Provide the (X, Y) coordinate of the cell's center where the given text is located.  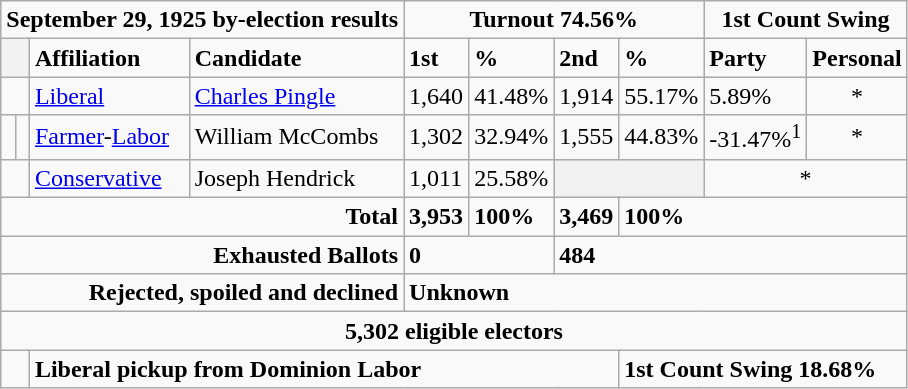
32.94% (512, 138)
2nd (586, 58)
Charles Pingle (296, 96)
41.48% (512, 96)
484 (731, 255)
Affiliation (109, 58)
5.89% (756, 96)
1st Count Swing (806, 20)
1,640 (436, 96)
William McCombs (296, 138)
Liberal pickup from Dominion Labor (324, 369)
1,011 (436, 178)
Personal (857, 58)
1,555 (586, 138)
Turnout 74.56% (554, 20)
Exhausted Ballots (202, 255)
Candidate (296, 58)
September 29, 1925 by-election results (202, 20)
Rejected, spoiled and declined (202, 293)
3,953 (436, 217)
1st (436, 58)
25.58% (512, 178)
0 (479, 255)
5,302 eligible electors (454, 331)
Unknown (656, 293)
Farmer-Labor (109, 138)
3,469 (586, 217)
Party (756, 58)
Liberal (109, 96)
1,914 (586, 96)
55.17% (662, 96)
-31.47%1 (756, 138)
44.83% (662, 138)
Total (202, 217)
1st Count Swing 18.68% (763, 369)
Conservative (109, 178)
1,302 (436, 138)
Joseph Hendrick (296, 178)
